Extract the [X, Y] coordinate from the center of the cell holding the provided text.  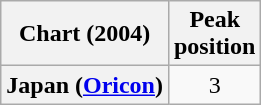
Chart (2004) [85, 34]
3 [214, 85]
Peakposition [214, 34]
Japan (Oricon) [85, 85]
